Return [x, y] of the center of cell containing provided text 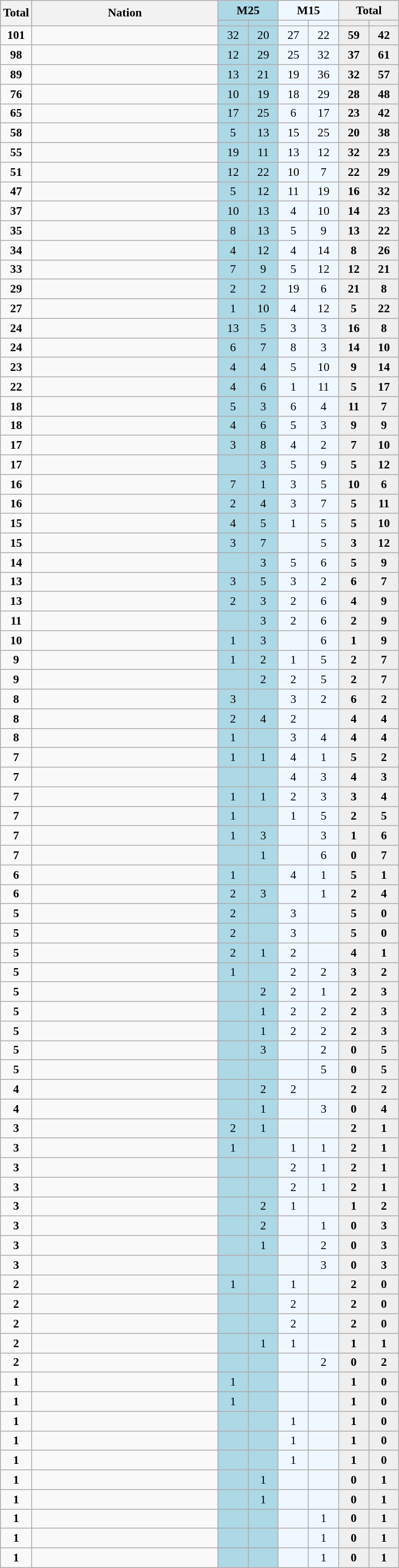
34 [16, 250]
36 [324, 75]
35 [16, 231]
98 [16, 55]
58 [16, 133]
89 [16, 75]
26 [384, 250]
47 [16, 192]
33 [16, 270]
76 [16, 94]
61 [384, 55]
51 [16, 172]
101 [16, 36]
48 [384, 94]
M15 [308, 10]
38 [384, 133]
M25 [248, 10]
28 [354, 94]
57 [384, 75]
Nation [125, 13]
65 [16, 113]
55 [16, 153]
59 [354, 36]
